Extract the [x, y] coordinate from the center of the cell holding the provided text.  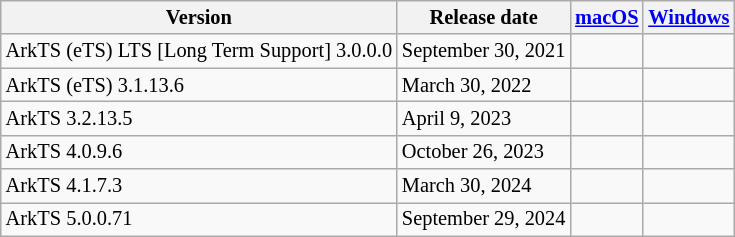
March 30, 2022 [484, 85]
ArkTS 3.2.13.5 [199, 118]
ArkTS (eTS) 3.1.13.6 [199, 85]
March 30, 2024 [484, 186]
macOS [606, 17]
ArkTS 5.0.0.71 [199, 219]
September 30, 2021 [484, 51]
September 29, 2024 [484, 219]
Version [199, 17]
Windows [688, 17]
ArkTS 4.1.7.3 [199, 186]
October 26, 2023 [484, 152]
ArkTS (eTS) LTS [Long Term Support] 3.0.0.0 [199, 51]
April 9, 2023 [484, 118]
Release date [484, 17]
ArkTS 4.0.9.6 [199, 152]
